From the cell containing the given text, extract its center point as [X, Y] coordinate. 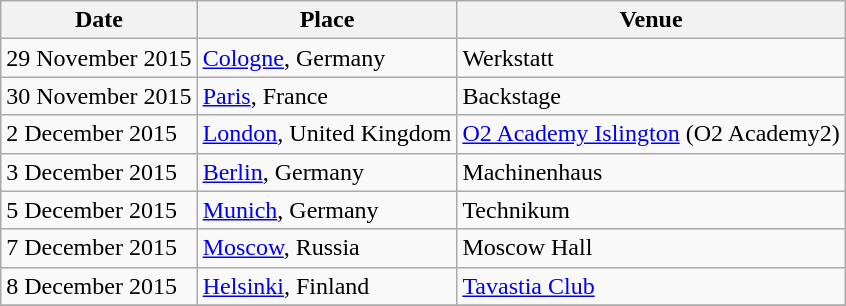
Date [99, 20]
29 November 2015 [99, 58]
Tavastia Club [651, 286]
Moscow Hall [651, 248]
Werkstatt [651, 58]
O2 Academy Islington (O2 Academy2) [651, 134]
Machinenhaus [651, 172]
Cologne, Germany [327, 58]
Munich, Germany [327, 210]
8 December 2015 [99, 286]
Berlin, Germany [327, 172]
30 November 2015 [99, 96]
London, United Kingdom [327, 134]
2 December 2015 [99, 134]
5 December 2015 [99, 210]
Technikum [651, 210]
Moscow, Russia [327, 248]
3 December 2015 [99, 172]
Helsinki, Finland [327, 286]
Venue [651, 20]
Place [327, 20]
Backstage [651, 96]
Paris, France [327, 96]
7 December 2015 [99, 248]
